Identify which cell holds the provided text, then report its [x, y] central coordinate. 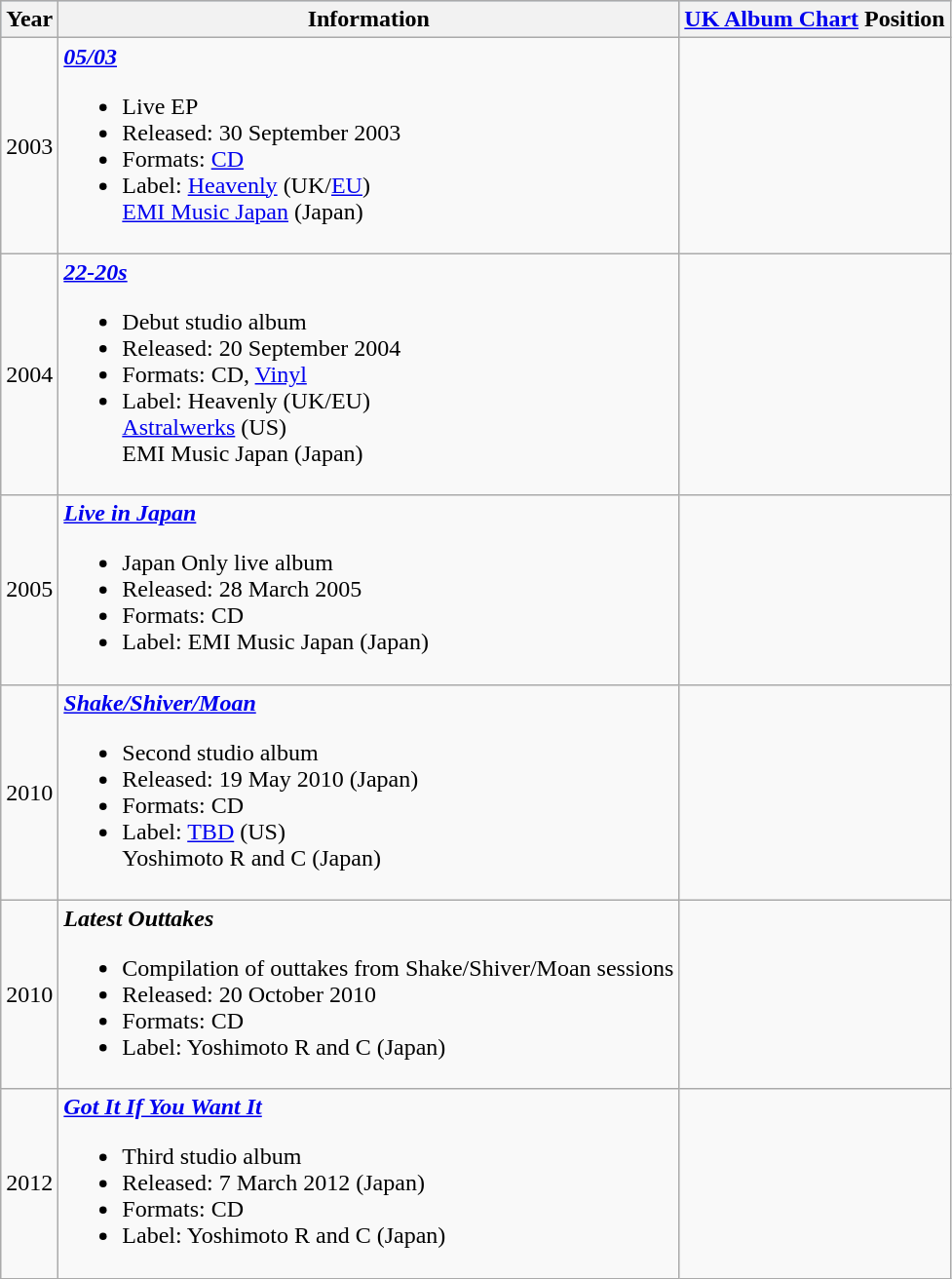
Year [29, 19]
2004 [29, 374]
22-20sDebut studio albumReleased: 20 September 2004Formats: CD, VinylLabel: Heavenly (UK/EU)Astralwerks (US)EMI Music Japan (Japan) [368, 374]
UK Album Chart Position [815, 19]
Got It If You Want ItThird studio albumReleased: 7 March 2012 (Japan)Formats: CDLabel: Yoshimoto R and C (Japan) [368, 1183]
Latest OuttakesCompilation of outtakes from Shake/Shiver/Moan sessionsReleased: 20 October 2010Formats: CDLabel: Yoshimoto R and C (Japan) [368, 994]
2005 [29, 590]
05/03Live EPReleased: 30 September 2003Formats: CDLabel: Heavenly (UK/EU)EMI Music Japan (Japan) [368, 146]
Information [368, 19]
Shake/Shiver/MoanSecond studio albumReleased: 19 May 2010 (Japan)Formats: CDLabel: TBD (US)Yoshimoto R and C (Japan) [368, 792]
2012 [29, 1183]
2003 [29, 146]
Live in JapanJapan Only live albumReleased: 28 March 2005Formats: CDLabel: EMI Music Japan (Japan) [368, 590]
